Locate the cell with the specified text and output its [X, Y] center coordinate. 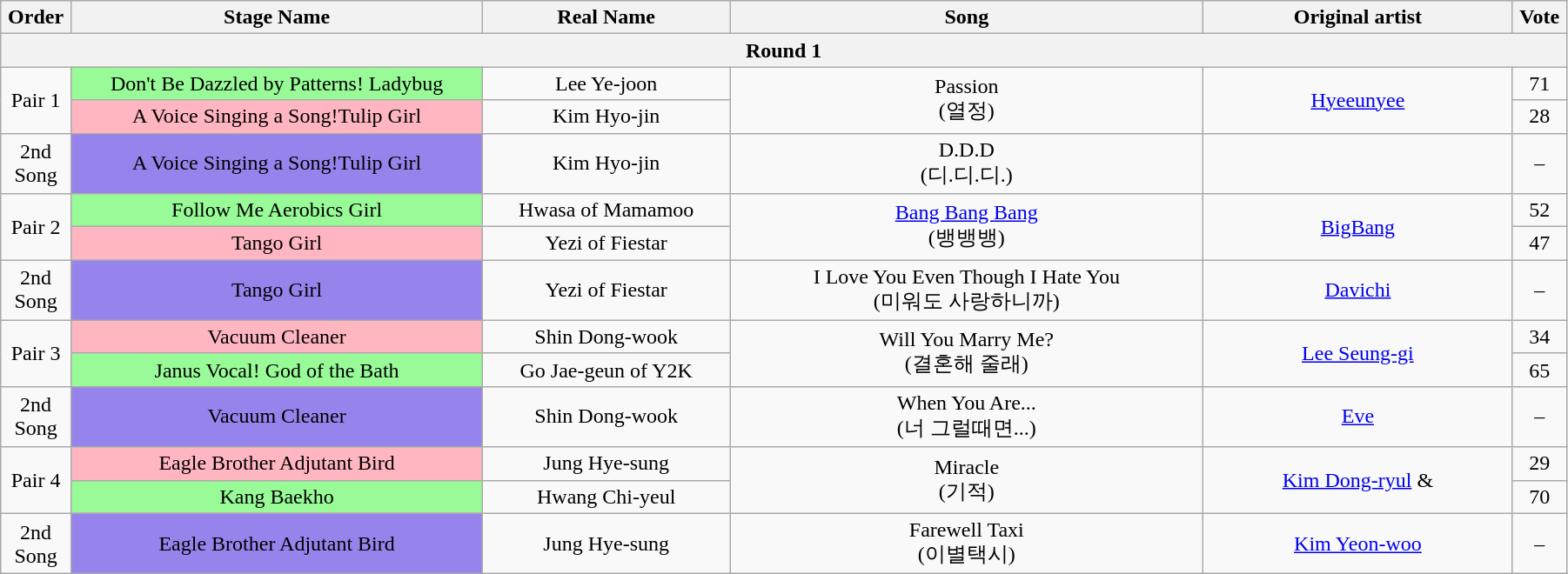
Pair 2 [37, 227]
Song [967, 17]
52 [1540, 210]
65 [1540, 370]
Hwang Chi-yeul [606, 497]
Lee Seung-gi [1357, 353]
47 [1540, 244]
29 [1540, 464]
Miracle(기적) [967, 480]
Real Name [606, 17]
Eve [1357, 417]
Kim Dong-ryul & [1357, 480]
Janus Vocal! God of the Bath [277, 370]
Will You Marry Me?(결혼해 줄래) [967, 353]
Follow Me Aerobics Girl [277, 210]
Stage Name [277, 17]
D.D.D(디.디.디.) [967, 164]
71 [1540, 83]
Passion(열정) [967, 100]
70 [1540, 497]
Davichi [1357, 290]
Don't Be Dazzled by Patterns! Ladybug [277, 83]
Order [37, 17]
Pair 3 [37, 353]
Round 1 [784, 50]
BigBang [1357, 227]
34 [1540, 337]
Go Jae-geun of Y2K [606, 370]
Pair 4 [37, 480]
When You Are...(너 그럴때면...) [967, 417]
28 [1540, 117]
Pair 1 [37, 100]
Hyeeunyee [1357, 100]
Lee Ye-joon [606, 83]
Kang Baekho [277, 497]
Bang Bang Bang(뱅뱅뱅) [967, 227]
Kim Yeon-woo [1357, 544]
Original artist [1357, 17]
Hwasa of Mamamoo [606, 210]
I Love You Even Though I Hate You(미워도 사랑하니까) [967, 290]
Farewell Taxi(이별택시) [967, 544]
Vote [1540, 17]
